Provide the [X, Y] coordinate of the cell's center where the given text is located.  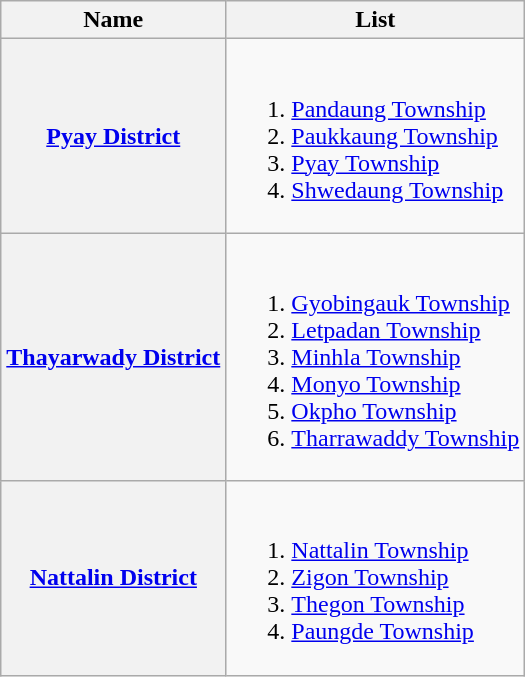
List [376, 20]
Pandaung TownshipPaukkaung TownshipPyay TownshipShwedaung Township [376, 136]
Pyay District [114, 136]
Name [114, 20]
Thayarwady District [114, 357]
Gyobingauk TownshipLetpadan TownshipMinhla TownshipMonyo TownshipOkpho TownshipTharrawaddy Township [376, 357]
Nattalin TownshipZigon TownshipThegon TownshipPaungde Township [376, 578]
Nattalin District [114, 578]
